Search for the cell housing the specified text and yield its (x, y) center coordinate. 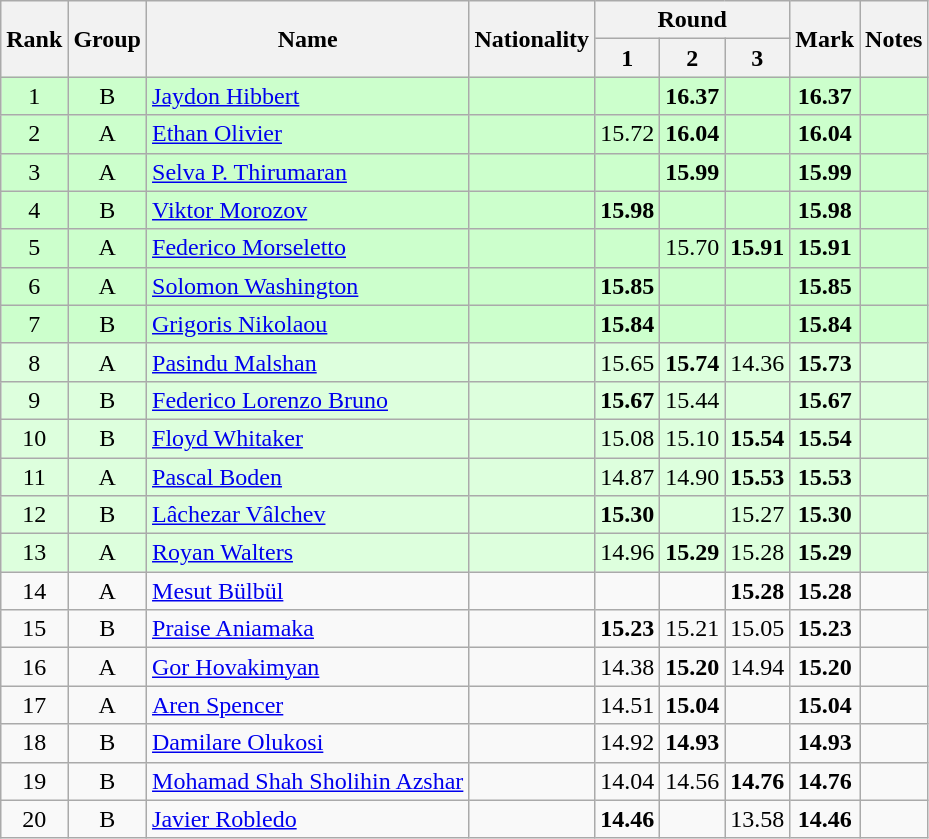
Federico Lorenzo Bruno (308, 400)
Gor Hovakimyan (308, 667)
Mohamad Shah Sholihin Azshar (308, 781)
Royan Walters (308, 553)
Pascal Boden (308, 477)
11 (34, 477)
16 (34, 667)
10 (34, 438)
Group (108, 39)
Lâchezar Vâlchev (308, 515)
Notes (894, 39)
Praise Aniamaka (308, 629)
13 (34, 553)
14.38 (628, 667)
Selva P. Thirumaran (308, 172)
Floyd Whitaker (308, 438)
15.27 (758, 515)
Grigoris Nikolaou (308, 324)
14.96 (628, 553)
15.73 (825, 362)
18 (34, 743)
Name (308, 39)
Viktor Morozov (308, 210)
14.92 (628, 743)
15.08 (628, 438)
14.94 (758, 667)
Federico Morseletto (308, 248)
Ethan Olivier (308, 134)
12 (34, 515)
Aren Spencer (308, 705)
6 (34, 286)
Jaydon Hibbert (308, 96)
Pasindu Malshan (308, 362)
15.70 (692, 248)
14.04 (628, 781)
5 (34, 248)
20 (34, 819)
15.10 (692, 438)
7 (34, 324)
4 (34, 210)
Rank (34, 39)
15.74 (692, 362)
Mesut Bülbül (308, 591)
Solomon Washington (308, 286)
15 (34, 629)
14.51 (628, 705)
14.36 (758, 362)
15.44 (692, 400)
14.56 (692, 781)
Nationality (532, 39)
Javier Robledo (308, 819)
15.21 (692, 629)
17 (34, 705)
8 (34, 362)
15.72 (628, 134)
19 (34, 781)
Round (692, 20)
14.87 (628, 477)
14.90 (692, 477)
Mark (825, 39)
14 (34, 591)
15.05 (758, 629)
9 (34, 400)
15.65 (628, 362)
13.58 (758, 819)
Damilare Olukosi (308, 743)
